Locate the cell with the specified text and output its [x, y] center coordinate. 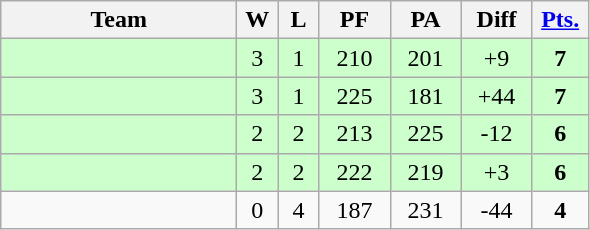
Diff [496, 20]
PA [426, 20]
-44 [496, 210]
PF [354, 20]
+3 [496, 172]
181 [426, 96]
W [258, 20]
-12 [496, 134]
210 [354, 58]
Pts. [560, 20]
+44 [496, 96]
L [298, 20]
0 [258, 210]
187 [354, 210]
201 [426, 58]
+9 [496, 58]
213 [354, 134]
231 [426, 210]
219 [426, 172]
Team [119, 20]
222 [354, 172]
